Identify which cell holds the provided text, then report its [x, y] central coordinate. 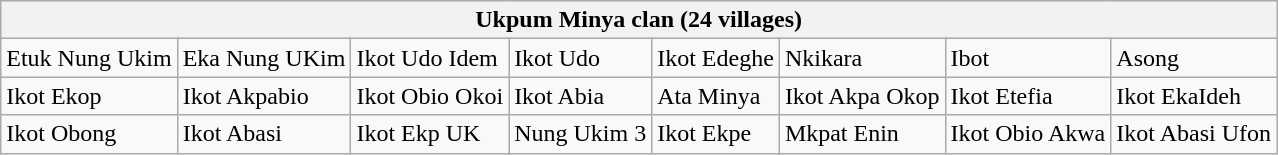
Ata Minya [716, 96]
Ikot Obio Akwa [1028, 134]
Ikot EkaIdeh [1194, 96]
Ikot Ekpe [716, 134]
Ikot Abasi Ufon [1194, 134]
Ibot [1028, 58]
Eka Nung UKim [264, 58]
Ikot Etefia [1028, 96]
Ikot Akpabio [264, 96]
Ikot Abia [580, 96]
Ikot Udo Idem [430, 58]
Ikot Obio Okoi [430, 96]
Etuk Nung Ukim [89, 58]
Ikot Ekop [89, 96]
Nung Ukim 3 [580, 134]
Ikot Abasi [264, 134]
Ukpum Minya clan (24 villages) [639, 20]
Ikot Udo [580, 58]
Ikot Obong [89, 134]
Mkpat Enin [862, 134]
Ikot Ekp UK [430, 134]
Asong [1194, 58]
Ikot Edeghe [716, 58]
Ikot Akpa Okop [862, 96]
Nkikara [862, 58]
